Return (x, y) of the center of cell containing provided text 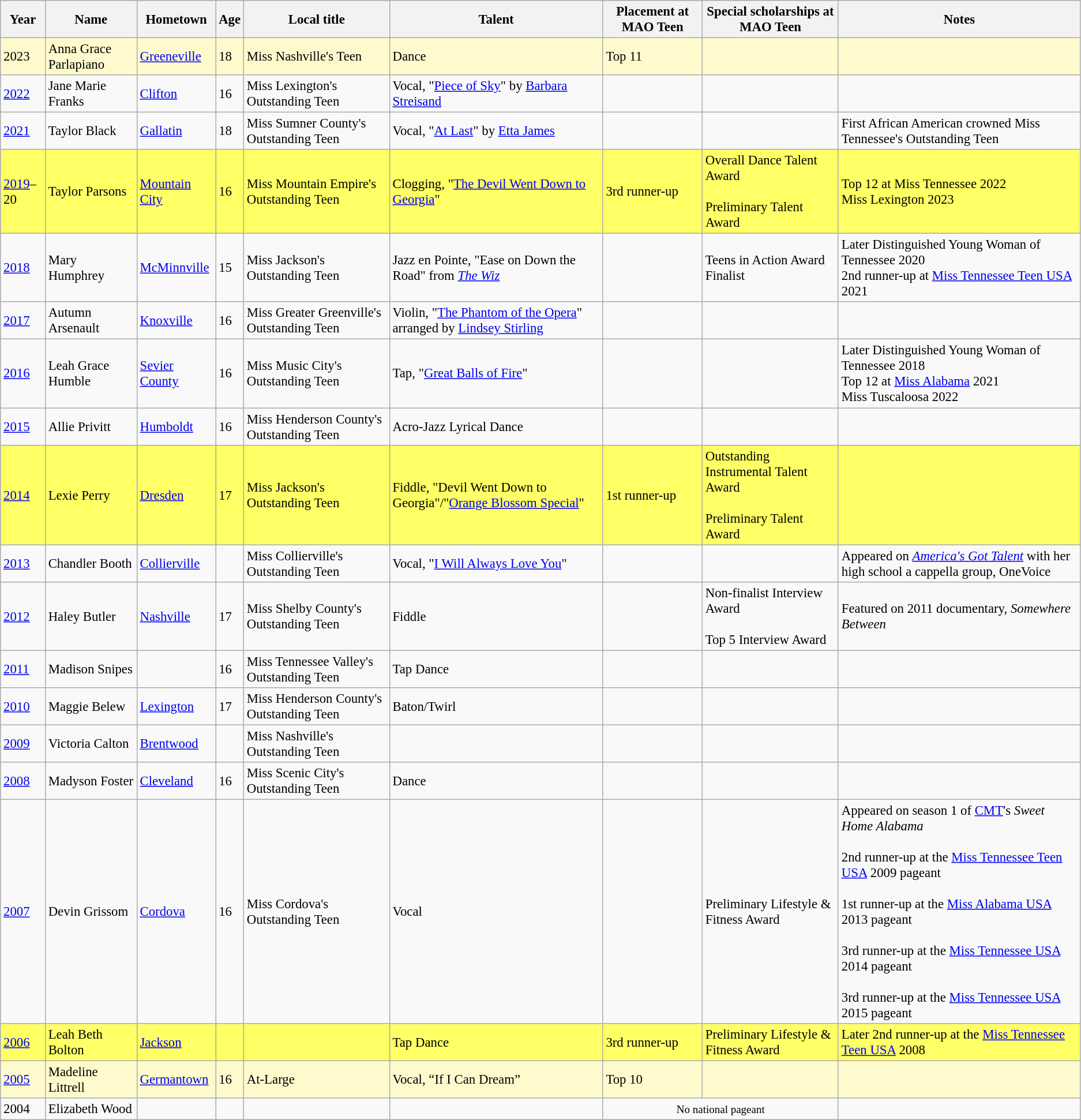
Vocal, "Piece of Sky" by Barbara Streisand (496, 93)
Top 11 (652, 57)
2012 (23, 616)
Miss Mountain Empire's Outstanding Teen (316, 192)
Sevier County (177, 374)
Special scholarships at MAO Teen (770, 20)
Germantown (177, 1080)
Miss Nashville's Teen (316, 57)
2010 (23, 706)
Leah Grace Humble (91, 374)
Cordova (177, 912)
Miss Cordova's Outstanding Teen (316, 912)
Top 12 at Miss Tennessee 2022Miss Lexington 2023 (959, 192)
Featured on 2011 documentary, Somewhere Between (959, 616)
Vocal (496, 912)
At-Large (316, 1080)
2004 (23, 1109)
Miss Sumner County's Outstanding Teen (316, 132)
Later Distinguished Young Woman of Tennessee 2018Top 12 at Miss Alabama 2021Miss Tuscaloosa 2022 (959, 374)
Mountain City (177, 192)
Teens in Action Award Finalist (770, 268)
McMinnville (177, 268)
Miss Collierville's Outstanding Teen (316, 563)
Appeared on America's Got Talent with her high school a cappella group, OneVoice (959, 563)
Allie Privitt (91, 427)
Later 2nd runner-up at the Miss Tennessee Teen USA 2008 (959, 1042)
Miss Nashville's Outstanding Teen (316, 743)
Placement at MAO Teen (652, 20)
Anna Grace Parlapiano (91, 57)
Overall Dance Talent AwardPreliminary Talent Award (770, 192)
2017 (23, 321)
Devin Grissom (91, 912)
Non-finalist Interview Award Top 5 Interview Award (770, 616)
2007 (23, 912)
Madeline Littrell (91, 1080)
Taylor Parsons (91, 192)
Outstanding Instrumental Talent AwardPreliminary Talent Award (770, 495)
2006 (23, 1042)
Year (23, 20)
Chandler Booth (91, 563)
Clogging, "The Devil Went Down to Georgia" (496, 192)
Taylor Black (91, 132)
Later Distinguished Young Woman of Tennessee 20202nd runner-up at Miss Tennessee Teen USA 2021 (959, 268)
2005 (23, 1080)
Cleveland (177, 781)
Miss Scenic City's Outstanding Teen (316, 781)
Local title (316, 20)
Top 10 (652, 1080)
Clifton (177, 93)
Baton/Twirl (496, 706)
Haley Butler (91, 616)
Madyson Foster (91, 781)
Nashville (177, 616)
2014 (23, 495)
Leah Beth Bolton (91, 1042)
Autumn Arsenault (91, 321)
Victoria Calton (91, 743)
Lexie Perry (91, 495)
15 (230, 268)
Jackson (177, 1042)
Knoxville (177, 321)
2011 (23, 669)
2022 (23, 93)
Notes (959, 20)
1st runner-up (652, 495)
Miss Greater Greenville's Outstanding Teen (316, 321)
Tap, "Great Balls of Fire" (496, 374)
Jazz en Pointe, "Ease on Down the Road" from The Wiz (496, 268)
2023 (23, 57)
Dresden (177, 495)
Miss Shelby County's Outstanding Teen (316, 616)
Collierville (177, 563)
Vocal, “If I Can Dream” (496, 1080)
Jane Marie Franks (91, 93)
Name (91, 20)
2008 (23, 781)
No national pageant (720, 1109)
Miss Music City's Outstanding Teen (316, 374)
Acro-Jazz Lyrical Dance (496, 427)
First African American crowned Miss Tennessee's Outstanding Teen (959, 132)
2009 (23, 743)
Mary Humphrey (91, 268)
2013 (23, 563)
Vocal, "At Last" by Etta James (496, 132)
2016 (23, 374)
Miss Tennessee Valley's Outstanding Teen (316, 669)
Humboldt (177, 427)
2021 (23, 132)
Fiddle (496, 616)
Gallatin (177, 132)
Age (230, 20)
2018 (23, 268)
Vocal, "I Will Always Love You" (496, 563)
Violin, "The Phantom of the Opera" arranged by Lindsey Stirling (496, 321)
Greeneville (177, 57)
Madison Snipes (91, 669)
Elizabeth Wood (91, 1109)
Brentwood (177, 743)
Lexington (177, 706)
2019–20 (23, 192)
Maggie Belew (91, 706)
2015 (23, 427)
Fiddle, "Devil Went Down to Georgia"/"Orange Blossom Special" (496, 495)
Miss Lexington's Outstanding Teen (316, 93)
Talent (496, 20)
Hometown (177, 20)
